Locate the cell with the specified text and output its (x, y) center coordinate. 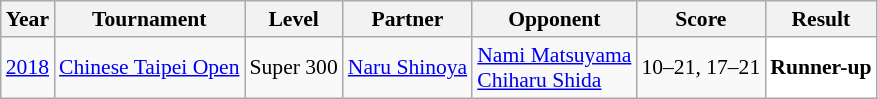
10–21, 17–21 (700, 68)
Opponent (554, 19)
Nami Matsuyama Chiharu Shida (554, 68)
Result (820, 19)
Year (28, 19)
Level (293, 19)
Tournament (149, 19)
Chinese Taipei Open (149, 68)
Naru Shinoya (408, 68)
2018 (28, 68)
Score (700, 19)
Runner-up (820, 68)
Super 300 (293, 68)
Partner (408, 19)
